From the cell containing the given text, extract its center point as (x, y) coordinate. 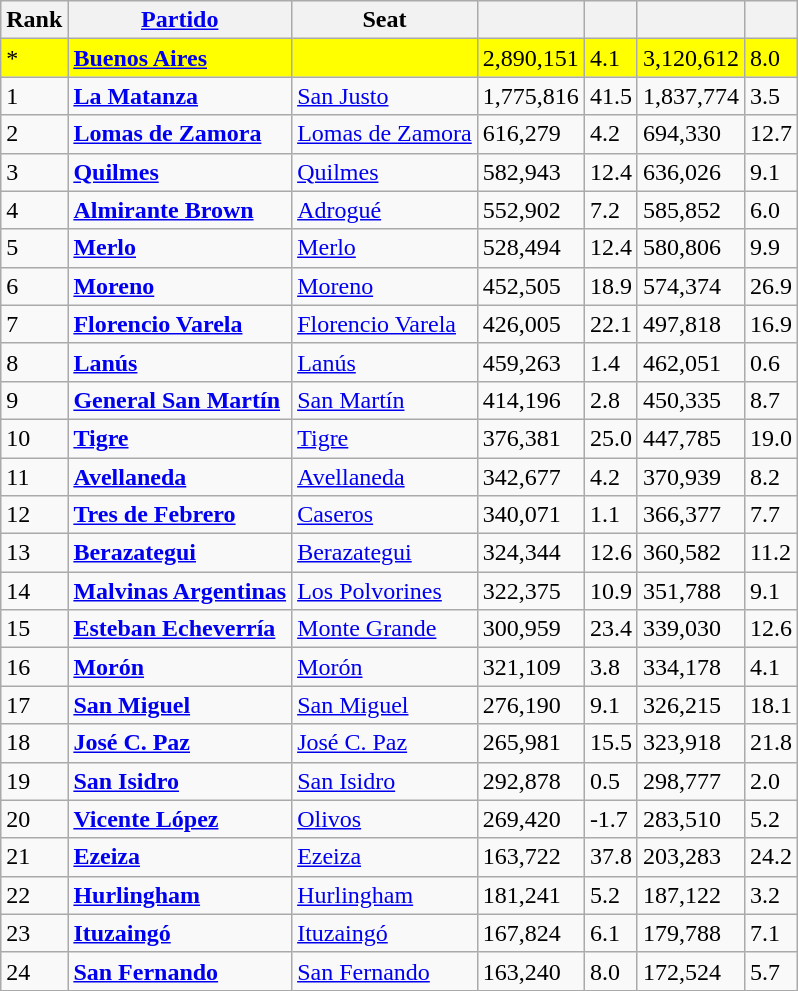
342,677 (530, 477)
9.9 (770, 248)
497,818 (690, 324)
298,777 (690, 781)
Vicente López (180, 819)
22.1 (610, 324)
450,335 (690, 400)
179,788 (690, 933)
6 (34, 286)
La Matanza (180, 96)
Rank (34, 20)
334,178 (690, 667)
5 (34, 248)
San Justo (385, 96)
14 (34, 591)
2 (34, 134)
15.5 (610, 743)
322,375 (530, 591)
10.9 (610, 591)
37.8 (610, 857)
18.1 (770, 705)
24 (34, 971)
1.4 (610, 362)
Monte Grande (385, 629)
3.5 (770, 96)
Malvinas Argentinas (180, 591)
Caseros (385, 515)
366,377 (690, 515)
2.0 (770, 781)
11 (34, 477)
163,240 (530, 971)
18 (34, 743)
1.1 (610, 515)
12.7 (770, 134)
21.8 (770, 743)
Partido (180, 20)
321,109 (530, 667)
0.6 (770, 362)
585,852 (690, 210)
459,263 (530, 362)
Seat (385, 20)
167,824 (530, 933)
163,722 (530, 857)
18.9 (610, 286)
276,190 (530, 705)
24.2 (770, 857)
636,026 (690, 172)
16.9 (770, 324)
19 (34, 781)
3.2 (770, 895)
Los Polvorines (385, 591)
181,241 (530, 895)
7.2 (610, 210)
351,788 (690, 591)
20 (34, 819)
1,837,774 (690, 96)
462,051 (690, 362)
23.4 (610, 629)
616,279 (530, 134)
324,344 (530, 553)
23 (34, 933)
694,330 (690, 134)
6.0 (770, 210)
300,959 (530, 629)
376,381 (530, 438)
3 (34, 172)
19.0 (770, 438)
10 (34, 438)
292,878 (530, 781)
3,120,612 (690, 58)
426,005 (530, 324)
San Martín (385, 400)
7.7 (770, 515)
323,918 (690, 743)
9 (34, 400)
11.2 (770, 553)
12 (34, 515)
528,494 (530, 248)
8.2 (770, 477)
2.8 (610, 400)
172,524 (690, 971)
574,374 (690, 286)
269,420 (530, 819)
5.7 (770, 971)
-1.7 (610, 819)
2,890,151 (530, 58)
0.5 (610, 781)
580,806 (690, 248)
15 (34, 629)
Almirante Brown (180, 210)
25.0 (610, 438)
Esteban Echeverría (180, 629)
7 (34, 324)
17 (34, 705)
16 (34, 667)
452,505 (530, 286)
447,785 (690, 438)
265,981 (530, 743)
1 (34, 96)
8.7 (770, 400)
21 (34, 857)
360,582 (690, 553)
7.1 (770, 933)
Olivos (385, 819)
582,943 (530, 172)
Adrogué (385, 210)
1,775,816 (530, 96)
8 (34, 362)
3.8 (610, 667)
13 (34, 553)
552,902 (530, 210)
26.9 (770, 286)
6.1 (610, 933)
370,939 (690, 477)
339,030 (690, 629)
187,122 (690, 895)
General San Martín (180, 400)
414,196 (530, 400)
326,215 (690, 705)
Buenos Aires (180, 58)
41.5 (610, 96)
Tres de Febrero (180, 515)
203,283 (690, 857)
4 (34, 210)
283,510 (690, 819)
340,071 (530, 515)
* (34, 58)
22 (34, 895)
